Return (X, Y) of the center of cell containing provided text 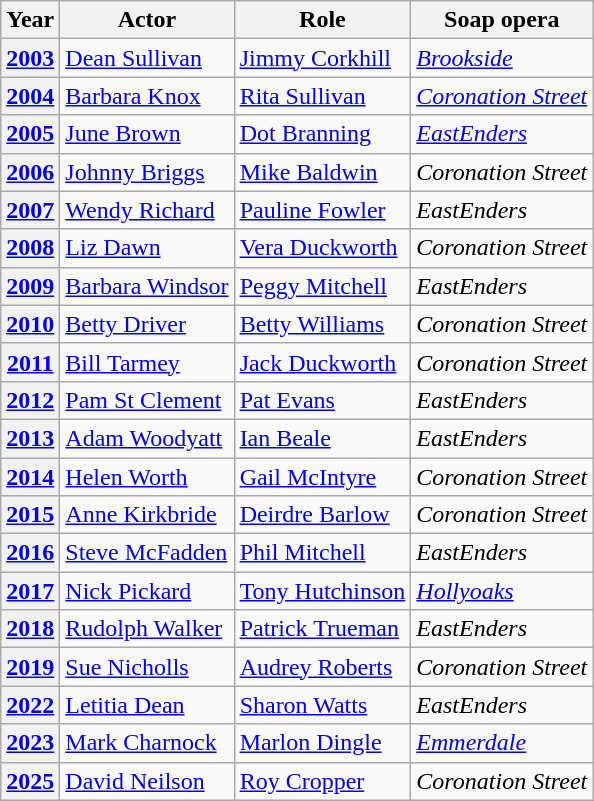
2014 (30, 477)
Soap opera (502, 20)
2003 (30, 58)
Bill Tarmey (147, 362)
Jimmy Corkhill (322, 58)
2025 (30, 781)
Adam Woodyatt (147, 438)
2017 (30, 591)
2012 (30, 400)
Pat Evans (322, 400)
Year (30, 20)
Dean Sullivan (147, 58)
Sue Nicholls (147, 667)
2015 (30, 515)
Helen Worth (147, 477)
Jack Duckworth (322, 362)
Patrick Trueman (322, 629)
Mike Baldwin (322, 172)
Steve McFadden (147, 553)
Liz Dawn (147, 248)
2011 (30, 362)
Phil Mitchell (322, 553)
2019 (30, 667)
Rudolph Walker (147, 629)
Nick Pickard (147, 591)
Dot Branning (322, 134)
Betty Williams (322, 324)
Sharon Watts (322, 705)
Emmerdale (502, 743)
2022 (30, 705)
2005 (30, 134)
Marlon Dingle (322, 743)
Brookside (502, 58)
2018 (30, 629)
Vera Duckworth (322, 248)
Barbara Knox (147, 96)
Barbara Windsor (147, 286)
2009 (30, 286)
Letitia Dean (147, 705)
Pauline Fowler (322, 210)
Wendy Richard (147, 210)
2016 (30, 553)
Peggy Mitchell (322, 286)
Pam St Clement (147, 400)
Anne Kirkbride (147, 515)
2023 (30, 743)
Gail McIntyre (322, 477)
Ian Beale (322, 438)
Hollyoaks (502, 591)
2010 (30, 324)
David Neilson (147, 781)
Johnny Briggs (147, 172)
Role (322, 20)
2013 (30, 438)
Betty Driver (147, 324)
2007 (30, 210)
Tony Hutchinson (322, 591)
Audrey Roberts (322, 667)
June Brown (147, 134)
Deirdre Barlow (322, 515)
Mark Charnock (147, 743)
2008 (30, 248)
2006 (30, 172)
2004 (30, 96)
Roy Cropper (322, 781)
Actor (147, 20)
Rita Sullivan (322, 96)
